Output the (X, Y) coordinate of the center of the cell containing the given text.  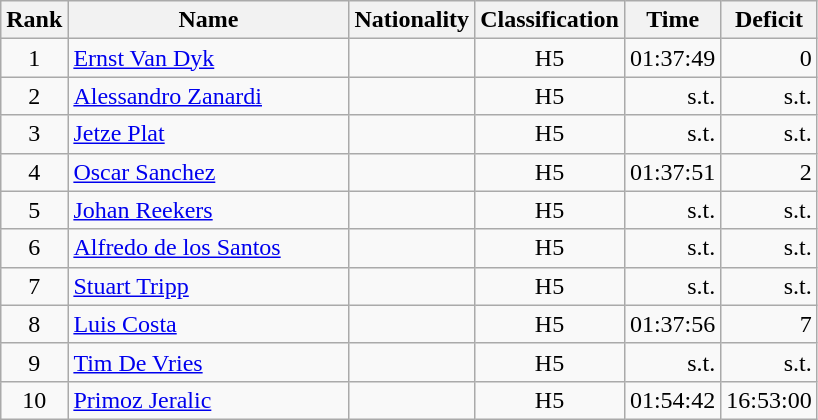
Rank (34, 20)
16:53:00 (769, 400)
9 (34, 362)
01:37:56 (672, 324)
Alessandro Zanardi (208, 96)
1 (34, 58)
Time (672, 20)
Deficit (769, 20)
3 (34, 134)
Ernst Van Dyk (208, 58)
Stuart Tripp (208, 286)
01:54:42 (672, 400)
Oscar Sanchez (208, 172)
Luis Costa (208, 324)
01:37:49 (672, 58)
Alfredo de los Santos (208, 248)
4 (34, 172)
10 (34, 400)
Nationality (412, 20)
8 (34, 324)
Tim De Vries (208, 362)
Johan Reekers (208, 210)
Primoz Jeralic (208, 400)
Jetze Plat (208, 134)
Name (208, 20)
01:37:51 (672, 172)
Classification (550, 20)
5 (34, 210)
6 (34, 248)
0 (769, 58)
